Identify which cell holds the provided text, then report its (X, Y) central coordinate. 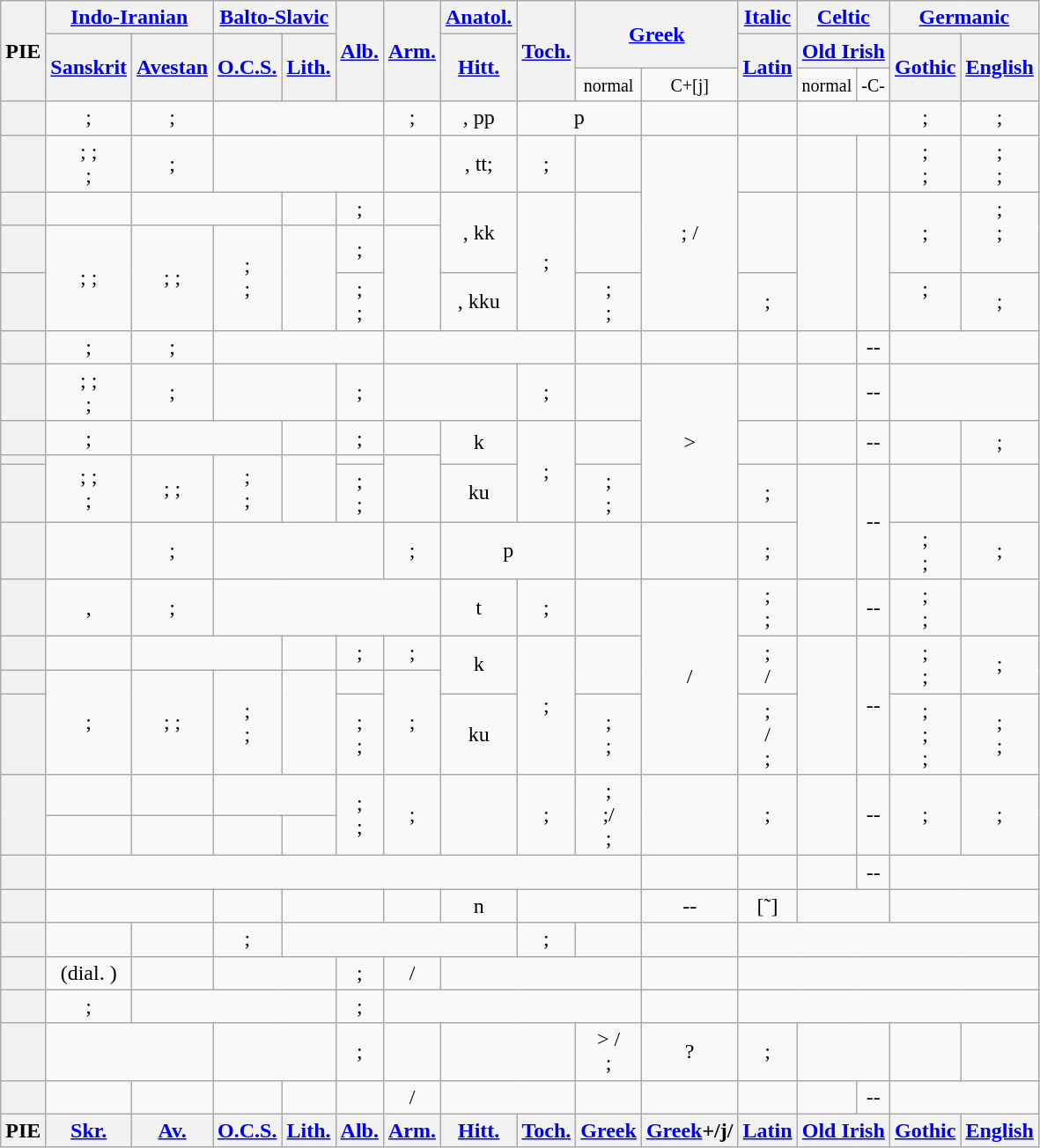
;;/; (609, 815)
, kku (478, 301)
, tt; (478, 164)
, (89, 607)
Sanskrit (89, 68)
Indo-Iranian (129, 18)
Avestan (173, 68)
, kk (478, 232)
n (478, 906)
Italic (768, 18)
> /; (609, 1051)
;;; (926, 734)
Skr. (89, 1130)
Greek+/j/ (690, 1130)
Balto-Slavic (275, 18)
C+[j] (690, 85)
t (478, 607)
> (690, 442)
-C- (874, 85)
? (690, 1051)
; ;; (89, 164)
Anatol. (478, 18)
, pp (478, 118)
Av. (173, 1130)
Germanic (965, 18)
[˜] (768, 906)
Celtic (844, 18)
; / ; (768, 734)
(dial. ) (89, 973)
